Scan for the cell matching the given text and deliver its (X, Y) coordinate at center. 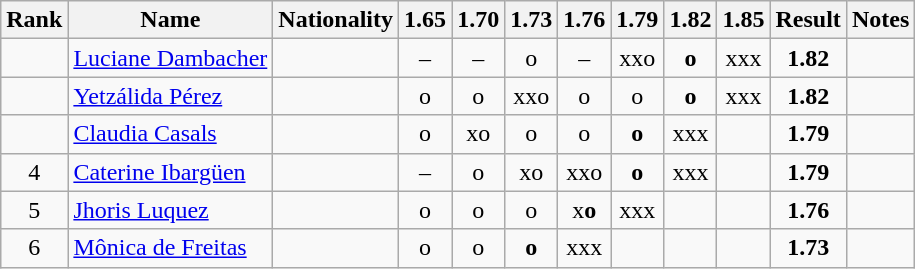
Rank (34, 20)
Jhoris Luquez (170, 210)
Luciane Dambacher (170, 58)
Claudia Casals (170, 134)
Result (808, 20)
1.70 (478, 20)
Nationality (336, 20)
6 (34, 248)
5 (34, 210)
1.85 (744, 20)
4 (34, 172)
Mônica de Freitas (170, 248)
Caterine Ibargüen (170, 172)
Name (170, 20)
Yetzálida Pérez (170, 96)
1.65 (426, 20)
Notes (880, 20)
